Pinpoint the cell where the given text exists, returning its (x, y) midpoint coordinate. 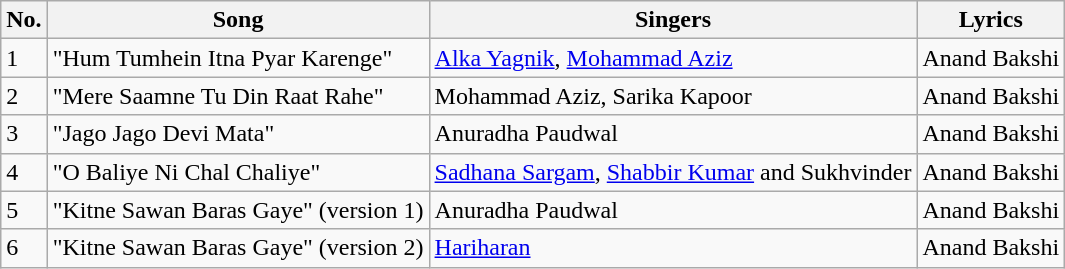
Song (238, 20)
1 (24, 58)
"Hum Tumhein Itna Pyar Karenge" (238, 58)
Hariharan (673, 248)
Lyrics (991, 20)
"Kitne Sawan Baras Gaye" (version 1) (238, 210)
6 (24, 248)
Sadhana Sargam, Shabbir Kumar and Sukhvinder (673, 172)
Alka Yagnik, Mohammad Aziz (673, 58)
2 (24, 96)
Singers (673, 20)
5 (24, 210)
4 (24, 172)
Mohammad Aziz, Sarika Kapoor (673, 96)
3 (24, 134)
No. (24, 20)
"Jago Jago Devi Mata" (238, 134)
"O Baliye Ni Chal Chaliye" (238, 172)
"Mere Saamne Tu Din Raat Rahe" (238, 96)
"Kitne Sawan Baras Gaye" (version 2) (238, 248)
